Identify which cell holds the provided text, then report its (X, Y) central coordinate. 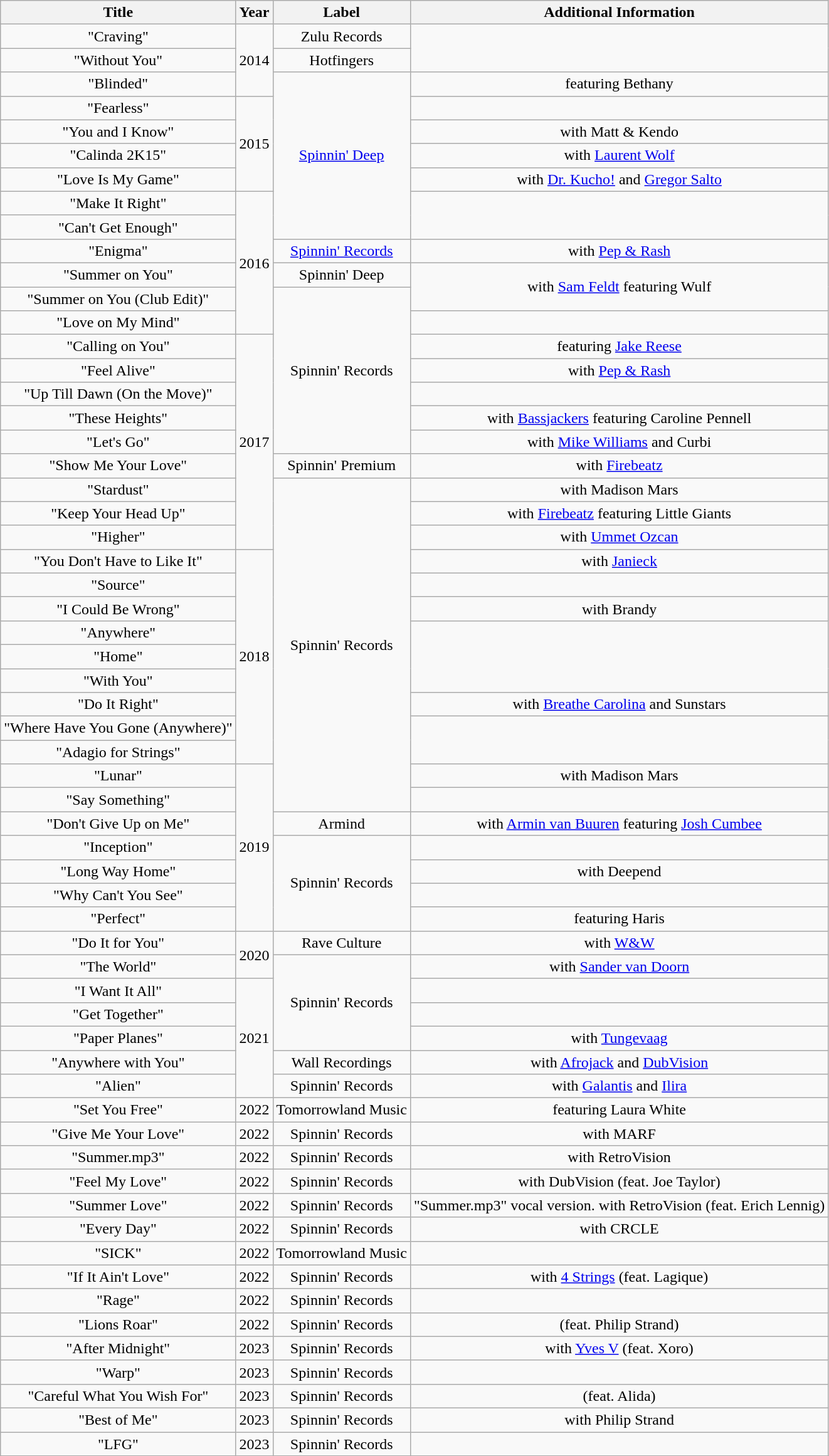
"Do It for You" (118, 943)
with DubVision (feat. Joe Taylor) (619, 1181)
2020 (255, 955)
with Philip Strand (619, 1420)
2019 (255, 847)
"The World" (118, 966)
"Inception" (118, 847)
"Where Have You Gone (Anywhere)" (118, 728)
Hotfingers (341, 60)
"If It Ain't Love" (118, 1277)
Additional Information (619, 13)
"Make It Right" (118, 203)
with Breathe Carolina and Sunstars (619, 704)
"Source" (118, 585)
"Enigma" (118, 251)
with Sam Feldt featuring Wulf (619, 286)
Wall Recordings (341, 1062)
"Adagio for Strings" (118, 752)
with Laurent Wolf (619, 155)
with Tungevaag (619, 1038)
"Calling on You" (118, 347)
"I Could Be Wrong" (118, 609)
"SICK" (118, 1253)
"Summer Love" (118, 1205)
with Galantis and Ilira (619, 1086)
"Alien" (118, 1086)
"Up Till Dawn (On the Move)" (118, 394)
featuring Bethany (619, 84)
"Why Can't You See" (118, 895)
with Deepend (619, 871)
"Keep Your Head Up" (118, 513)
"Show Me Your Love" (118, 466)
"Anywhere" (118, 632)
"Summer.mp3" (118, 1158)
Zulu Records (341, 36)
with Janieck (619, 561)
"You and I Know" (118, 132)
with CRCLE (619, 1229)
"Stardust" (118, 490)
with W&W (619, 943)
"Don't Give Up on Me" (118, 824)
featuring Laura White (619, 1110)
"Craving" (118, 36)
featuring Haris (619, 919)
with Mike Williams and Curbi (619, 442)
"Summer.mp3" vocal version. with RetroVision (feat. Erich Lennig) (619, 1205)
with Matt & Kendo (619, 132)
"Let's Go" (118, 442)
"Say Something" (118, 800)
with Firebeatz featuring Little Giants (619, 513)
with 4 Strings (feat. Lagique) (619, 1277)
(feat. Alida) (619, 1396)
with Dr. Kucho! and Gregor Salto (619, 179)
Spinnin' Premium (341, 466)
2014 (255, 60)
"Warp" (118, 1372)
featuring Jake Reese (619, 347)
Title (118, 13)
"Summer on You" (118, 275)
2018 (255, 657)
"Give Me Your Love" (118, 1134)
"Paper Planes" (118, 1038)
2021 (255, 1038)
with Bassjackers featuring Caroline Pennell (619, 418)
2016 (255, 263)
"You Don't Have to Like It" (118, 561)
"Best of Me" (118, 1420)
"Careful What You Wish For" (118, 1396)
"Get Together" (118, 1014)
(feat. Philip Strand) (619, 1324)
with Yves V (feat. Xoro) (619, 1348)
"Calinda 2K15" (118, 155)
"Set You Free" (118, 1110)
"Fearless" (118, 108)
"Home" (118, 656)
with Armin van Buuren featuring Josh Cumbee (619, 824)
"Love Is My Game" (118, 179)
with MARF (619, 1134)
"Perfect" (118, 919)
with RetroVision (619, 1158)
"Summer on You (Club Edit)" (118, 299)
"Blinded" (118, 84)
"Long Way Home" (118, 871)
with Sander van Doorn (619, 966)
with Brandy (619, 609)
"With You" (118, 680)
"Feel Alive" (118, 370)
"Anywhere with You" (118, 1062)
"These Heights" (118, 418)
2017 (255, 443)
2015 (255, 144)
"Rage" (118, 1301)
"Lions Roar" (118, 1324)
"Can't Get Enough" (118, 227)
Year (255, 13)
"After Midnight" (118, 1348)
"Lunar" (118, 776)
"Feel My Love" (118, 1181)
"Higher" (118, 537)
"Love on My Mind" (118, 323)
"Do It Right" (118, 704)
Rave Culture (341, 943)
"LFG" (118, 1443)
"Every Day" (118, 1229)
Label (341, 13)
"I Want It All" (118, 990)
with Afrojack and DubVision (619, 1062)
with Firebeatz (619, 466)
"Without You" (118, 60)
Armind (341, 824)
with Ummet Ozcan (619, 537)
